For the text-containing cell, return its midpoint in (x, y) coordinate format. 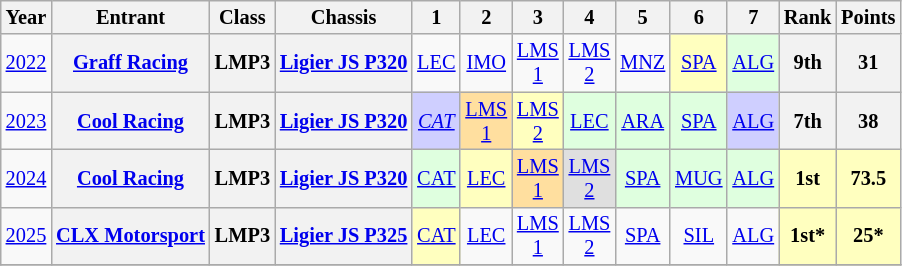
3 (538, 17)
6 (698, 17)
IMO (486, 63)
MUG (698, 178)
2023 (26, 121)
Points (868, 17)
1st* (808, 236)
SIL (698, 236)
Entrant (130, 17)
1st (808, 178)
Year (26, 17)
2024 (26, 178)
Ligier JS P325 (344, 236)
Chassis (344, 17)
73.5 (868, 178)
9th (808, 63)
25* (868, 236)
38 (868, 121)
ARA (642, 121)
7 (753, 17)
4 (590, 17)
1 (436, 17)
31 (868, 63)
Class (242, 17)
2 (486, 17)
5 (642, 17)
2022 (26, 63)
2025 (26, 236)
Rank (808, 17)
7th (808, 121)
Graff Racing (130, 63)
CLX Motorsport (130, 236)
MNZ (642, 63)
